From the cell containing the given text, extract its center point as (x, y) coordinate. 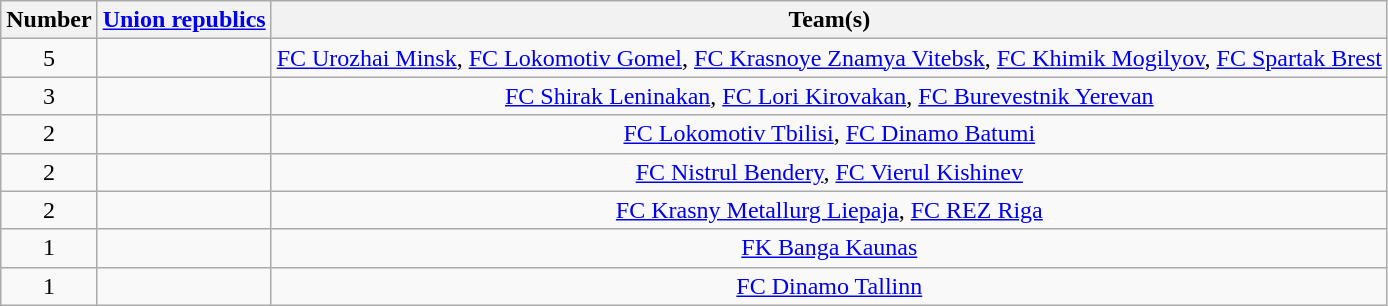
3 (49, 96)
FC Dinamo Tallinn (829, 286)
FC Nistrul Bendery, FC Vierul Kishinev (829, 172)
FC Urozhai Minsk, FC Lokomotiv Gomel, FC Krasnoye Znamya Vitebsk, FC Khimik Mogilyov, FC Spartak Brest (829, 58)
FC Shirak Leninakan, FC Lori Kirovakan, FC Burevestnik Yerevan (829, 96)
Team(s) (829, 20)
Number (49, 20)
FC Lokomotiv Tbilisi, FC Dinamo Batumi (829, 134)
Union republics (184, 20)
5 (49, 58)
FK Banga Kaunas (829, 248)
FC Krasny Metallurg Liepaja, FC REZ Riga (829, 210)
